Identify which cell holds the provided text, then report its [x, y] central coordinate. 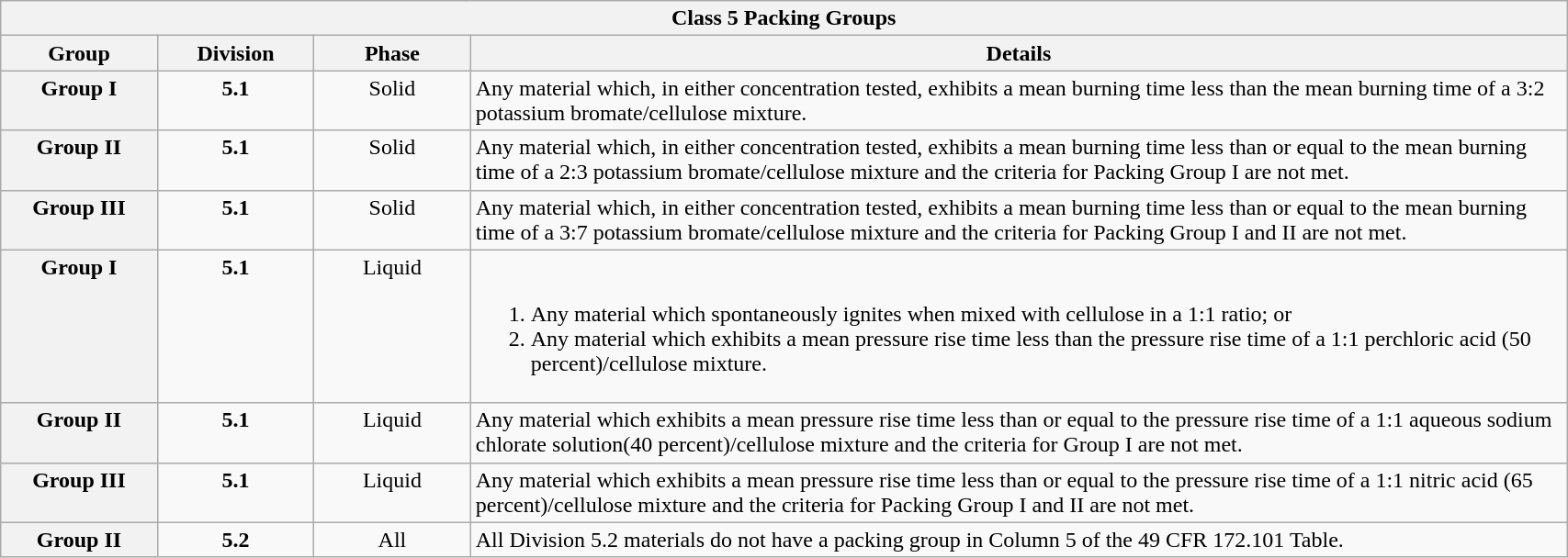
Division [235, 53]
Details [1018, 53]
5.2 [235, 540]
Group [79, 53]
Phase [392, 53]
Class 5 Packing Groups [784, 18]
All Division 5.2 materials do not have a packing group in Column 5 of the 49 CFR 172.101 Table. [1018, 540]
All [392, 540]
